Scan for the cell matching the given text and deliver its [x, y] coordinate at center. 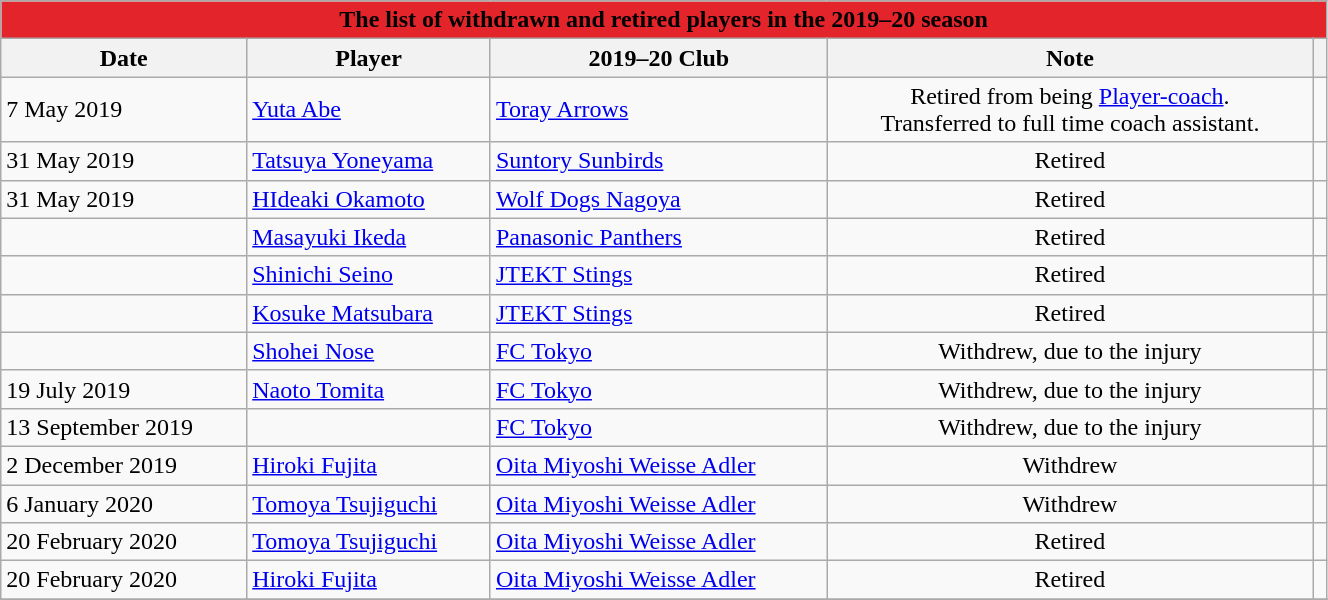
Shohei Nose [369, 351]
6 January 2020 [124, 503]
The list of withdrawn and retired players in the 2019–20 season [664, 20]
2019–20 Club [658, 58]
Tatsuya Yoneyama [369, 161]
13 September 2019 [124, 427]
Shinichi Seino [369, 275]
Yuta Abe [369, 110]
2 December 2019 [124, 465]
7 May 2019 [124, 110]
Retired from being Player-coach.Transferred to full time coach assistant. [1070, 110]
Note [1070, 58]
HIdeaki Okamoto [369, 199]
Wolf Dogs Nagoya [658, 199]
Date [124, 58]
Suntory Sunbirds [658, 161]
Panasonic Panthers [658, 237]
19 July 2019 [124, 389]
Naoto Tomita [369, 389]
Kosuke Matsubara [369, 313]
Masayuki Ikeda [369, 237]
Player [369, 58]
Toray Arrows [658, 110]
